Search for the cell housing the specified text and yield its [X, Y] center coordinate. 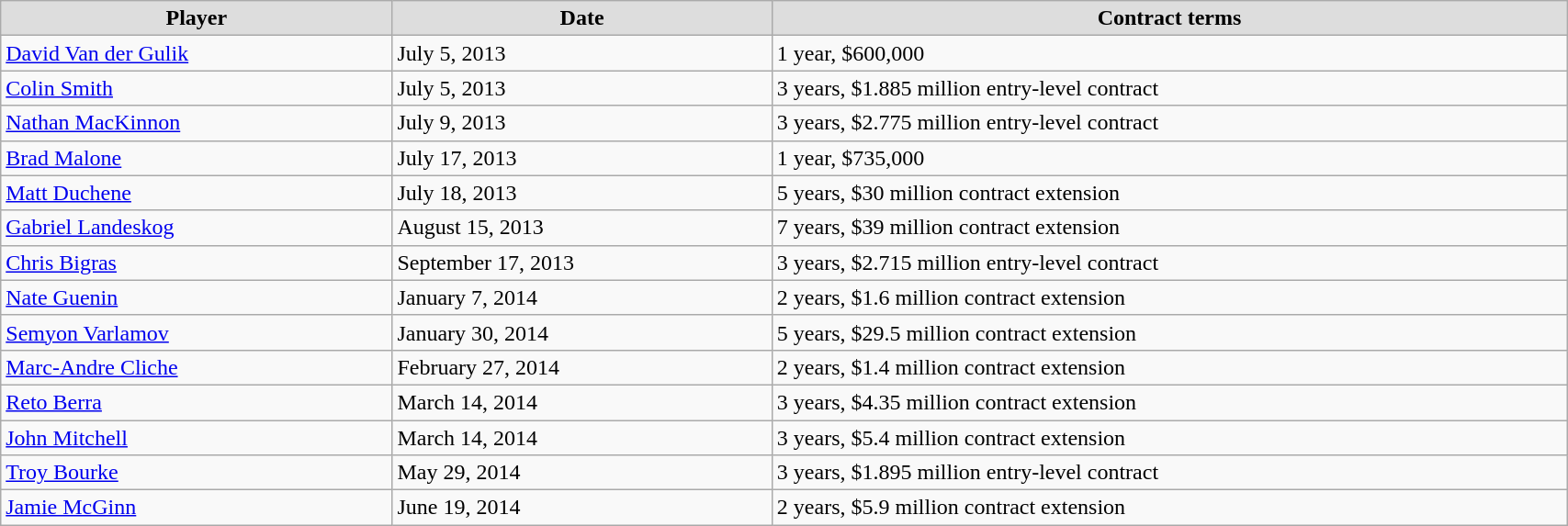
David Van der Gulik [197, 53]
Marc-Andre Cliche [197, 367]
2 years, $5.9 million contract extension [1168, 508]
February 27, 2014 [582, 367]
2 years, $1.6 million contract extension [1168, 297]
May 29, 2014 [582, 473]
John Mitchell [197, 438]
July 18, 2013 [582, 193]
3 years, $5.4 million contract extension [1168, 438]
Troy Bourke [197, 473]
Semyon Varlamov [197, 332]
June 19, 2014 [582, 508]
Jamie McGinn [197, 508]
August 15, 2013 [582, 228]
Nathan MacKinnon [197, 123]
1 year, $735,000 [1168, 158]
Brad Malone [197, 158]
Reto Berra [197, 402]
7 years, $39 million contract extension [1168, 228]
Gabriel Landeskog [197, 228]
1 year, $600,000 [1168, 53]
Chris Bigras [197, 263]
3 years, $2.715 million entry-level contract [1168, 263]
5 years, $30 million contract extension [1168, 193]
2 years, $1.4 million contract extension [1168, 367]
3 years, $1.895 million entry-level contract [1168, 473]
Date [582, 18]
January 30, 2014 [582, 332]
Contract terms [1168, 18]
3 years, $4.35 million contract extension [1168, 402]
Matt Duchene [197, 193]
January 7, 2014 [582, 297]
July 17, 2013 [582, 158]
3 years, $2.775 million entry-level contract [1168, 123]
3 years, $1.885 million entry-level contract [1168, 88]
Player [197, 18]
July 9, 2013 [582, 123]
Nate Guenin [197, 297]
Colin Smith [197, 88]
5 years, $29.5 million contract extension [1168, 332]
September 17, 2013 [582, 263]
